Detect which cell encompasses the target text, then output its (x, y) center coordinate. 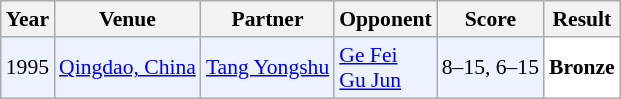
Tang Yongshu (268, 68)
Result (582, 19)
Opponent (386, 19)
Partner (268, 19)
Year (28, 19)
Bronze (582, 68)
Qingdao, China (128, 68)
Ge Fei Gu Jun (386, 68)
1995 (28, 68)
8–15, 6–15 (490, 68)
Score (490, 19)
Venue (128, 19)
